From the cell containing the given text, extract its center point as (x, y) coordinate. 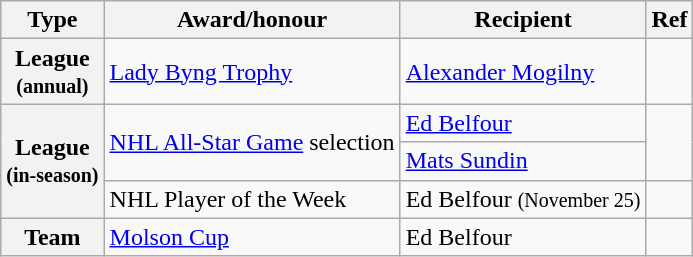
NHL Player of the Week (252, 199)
Lady Byng Trophy (252, 72)
Molson Cup (252, 237)
Mats Sundin (523, 161)
Type (52, 20)
League(in-season) (52, 161)
Team (52, 237)
League(annual) (52, 72)
NHL All-Star Game selection (252, 142)
Ref (670, 20)
Award/honour (252, 20)
Recipient (523, 20)
Ed Belfour (November 25) (523, 199)
Alexander Mogilny (523, 72)
